Scan for the cell matching the given text and deliver its (X, Y) coordinate at center. 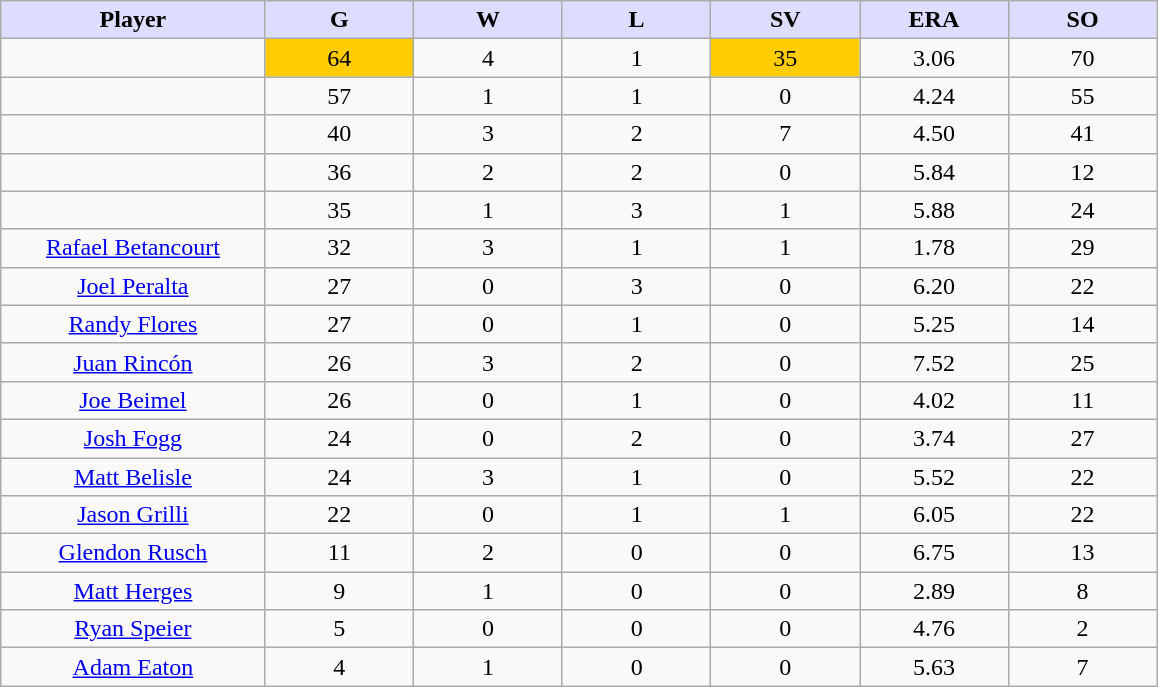
Joel Peralta (133, 286)
5 (340, 629)
2.89 (934, 591)
6.05 (934, 515)
SO (1082, 20)
5.88 (934, 210)
12 (1082, 172)
Josh Fogg (133, 438)
64 (340, 58)
41 (1082, 134)
14 (1082, 324)
4.76 (934, 629)
13 (1082, 553)
W (488, 20)
Joe Beimel (133, 400)
ERA (934, 20)
7.52 (934, 362)
57 (340, 96)
6.75 (934, 553)
3.74 (934, 438)
Rafael Betancourt (133, 248)
Randy Flores (133, 324)
Glendon Rusch (133, 553)
29 (1082, 248)
36 (340, 172)
Jason Grilli (133, 515)
Adam Eaton (133, 667)
70 (1082, 58)
5.63 (934, 667)
40 (340, 134)
5.25 (934, 324)
8 (1082, 591)
25 (1082, 362)
1.78 (934, 248)
L (636, 20)
Matt Belisle (133, 477)
4.24 (934, 96)
55 (1082, 96)
Ryan Speier (133, 629)
6.20 (934, 286)
4.02 (934, 400)
5.52 (934, 477)
Player (133, 20)
G (340, 20)
4.50 (934, 134)
32 (340, 248)
5.84 (934, 172)
9 (340, 591)
Matt Herges (133, 591)
Juan Rincón (133, 362)
SV (786, 20)
3.06 (934, 58)
